Provide the (X, Y) coordinate of the cell's center where the given text is located.  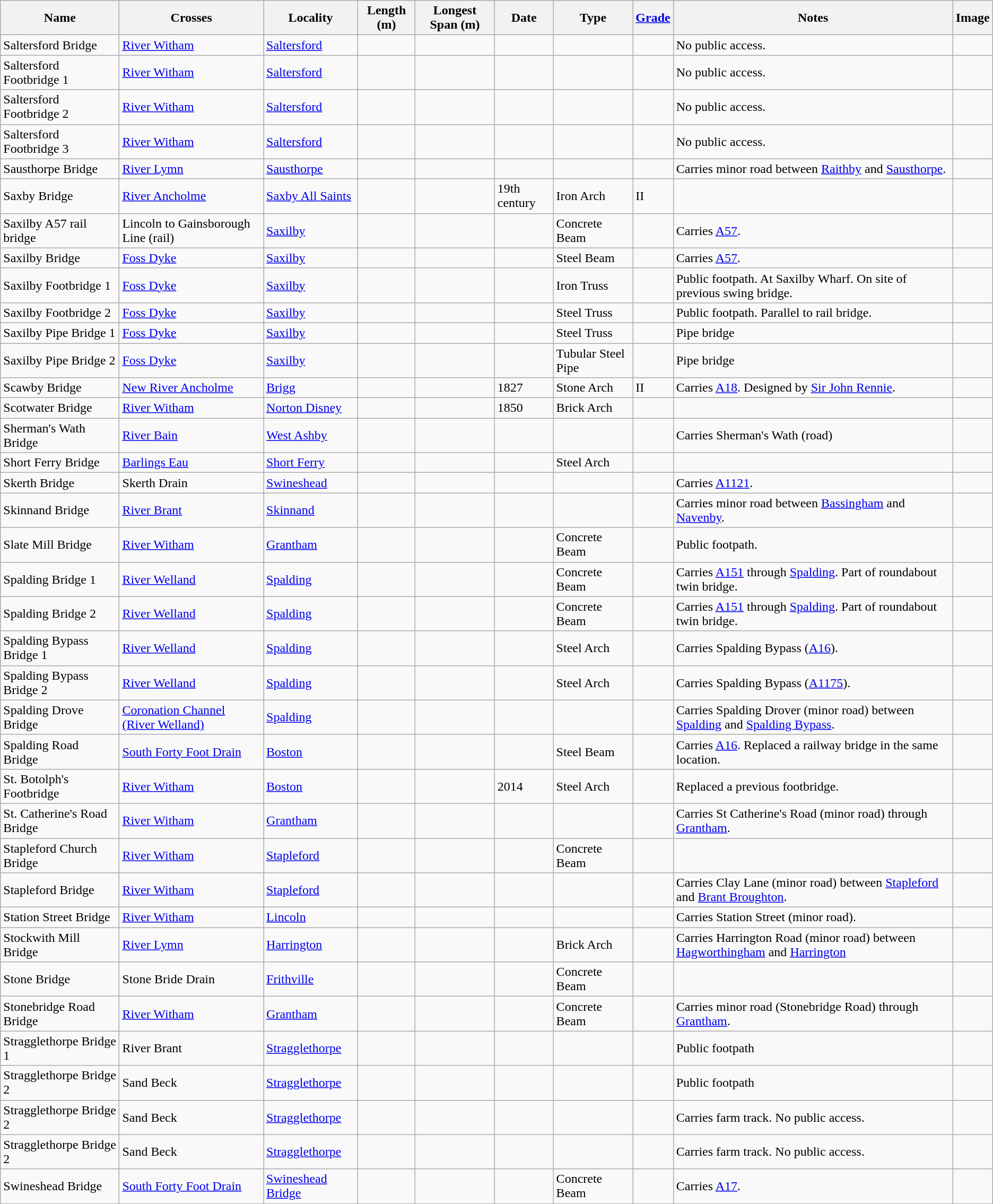
Saxilby Pipe Bridge 1 (60, 333)
Stragglethorpe Bridge 1 (60, 1049)
Replaced a previous footbridge. (813, 786)
Swineshead (311, 483)
Carries Harrington Road (minor road) between Hagworthingham and Harrington (813, 945)
Saxilby A57 rail bridge (60, 230)
Type (593, 18)
Grade (653, 18)
Spalding Bypass Bridge 1 (60, 648)
Longest Span (m) (455, 18)
Spalding Bridge 2 (60, 613)
Date (524, 18)
Norton Disney (311, 408)
Stone Bride Drain (191, 980)
Stone Arch (593, 388)
Spalding Drove Bridge (60, 717)
St. Catherine's Road Bridge (60, 820)
Short Ferry Bridge (60, 463)
Harrington (311, 945)
Saltersford Bridge (60, 45)
Carries A1121. (813, 483)
Carries Sherman's Wath (road) (813, 435)
2014 (524, 786)
Carries minor road between Bassingham and Navenby. (813, 510)
Saxilby Pipe Bridge 2 (60, 360)
Lincoln (311, 917)
1827 (524, 388)
Lincoln to Gainsborough Line (rail) (191, 230)
Carries Station Street (minor road). (813, 917)
Slate Mill Bridge (60, 544)
Scotwater Bridge (60, 408)
Station Street Bridge (60, 917)
Frithville (311, 980)
19th century (524, 196)
Name (60, 18)
Skerth Drain (191, 483)
Carries A16. Replaced a railway bridge in the same location. (813, 751)
Carries minor road (Stonebridge Road) through Grantham. (813, 1014)
New River Ancholme (191, 388)
Carries St Catherine's Road (minor road) through Grantham. (813, 820)
Carries minor road between Raithby and Sausthorpe. (813, 169)
Brigg (311, 388)
Saltersford Footbridge 1 (60, 72)
Saltersford Footbridge 2 (60, 107)
Short Ferry (311, 463)
Saxby Bridge (60, 196)
Stockwith Mill Bridge (60, 945)
Saxilby Footbridge 2 (60, 313)
West Ashby (311, 435)
Saltersford Footbridge 3 (60, 141)
Sherman's Wath Bridge (60, 435)
Iron Truss (593, 285)
River Bain (191, 435)
Barlings Eau (191, 463)
Carries Spalding Bypass (A1175). (813, 682)
River Ancholme (191, 196)
Coronation Channel (River Welland) (191, 717)
Carries A17. (813, 1186)
Locality (311, 18)
Sausthorpe Bridge (60, 169)
Skerth Bridge (60, 483)
Stonebridge Road Bridge (60, 1014)
Spalding Road Bridge (60, 751)
Length (m) (386, 18)
Skinnand (311, 510)
Public footpath. (813, 544)
Crosses (191, 18)
Carries Spalding Drover (minor road) between Spalding and Spalding Bypass. (813, 717)
Carries Clay Lane (minor road) between Stapleford and Brant Broughton. (813, 890)
Stone Bridge (60, 980)
Scawby Bridge (60, 388)
Sausthorpe (311, 169)
Saxilby Footbridge 1 (60, 285)
Notes (813, 18)
Carries A18. Designed by Sir John Rennie. (813, 388)
Image (973, 18)
1850 (524, 408)
Saxby All Saints (311, 196)
Skinnand Bridge (60, 510)
Iron Arch (593, 196)
Carries Spalding Bypass (A16). (813, 648)
Stapleford Bridge (60, 890)
Public footpath. At Saxilby Wharf. On site of previous swing bridge. (813, 285)
Stapleford Church Bridge (60, 855)
Spalding Bridge 1 (60, 579)
Tubular Steel Pipe (593, 360)
Spalding Bypass Bridge 2 (60, 682)
Saxilby Bridge (60, 258)
Public footpath. Parallel to rail bridge. (813, 313)
St. Botolph's Footbridge (60, 786)
